Return the (X, Y) coordinate for the center point of the cell that contains the specified text.  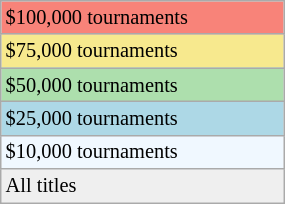
$25,000 tournaments (142, 118)
$75,000 tournaments (142, 51)
$100,000 tournaments (142, 17)
$50,000 tournaments (142, 85)
$10,000 tournaments (142, 152)
All titles (142, 186)
